Detect which cell encompasses the target text, then output its (X, Y) center coordinate. 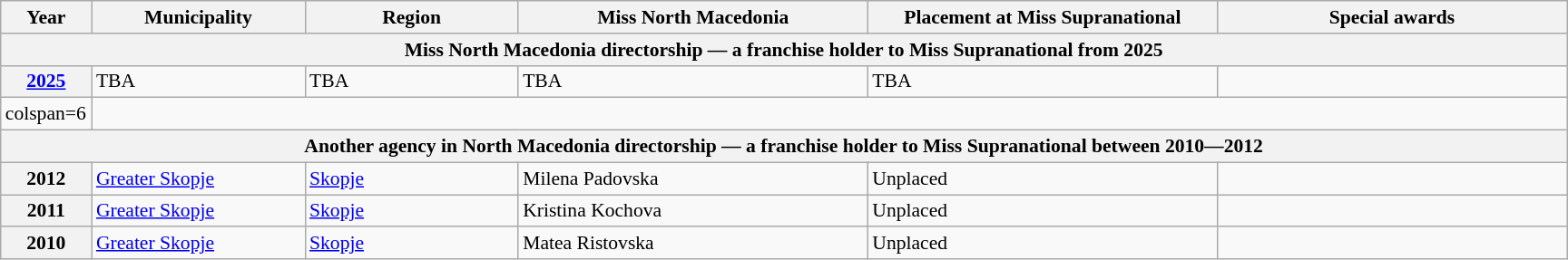
Another agency in North Macedonia directorship — a franchise holder to Miss Supranational between 2010―2012 (784, 147)
Region (412, 17)
colspan=6 (46, 114)
2010 (46, 244)
Milena Padovska (693, 178)
Special awards (1392, 17)
2012 (46, 178)
Matea Ristovska (693, 244)
Year (46, 17)
Placement at Miss Supranational (1042, 17)
Municipality (198, 17)
Miss North Macedonia directorship — a franchise holder to Miss Supranational from 2025 (784, 50)
2025 (46, 82)
Kristina Kochova (693, 211)
2011 (46, 211)
Miss North Macedonia (693, 17)
